Identify which cell holds the provided text, then report its (x, y) central coordinate. 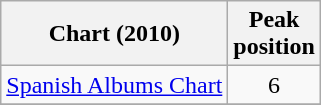
6 (274, 85)
Chart (2010) (114, 34)
Peakposition (274, 34)
Spanish Albums Chart (114, 85)
